Determine the (x, y) coordinate at the center of the cell enclosing the given text.  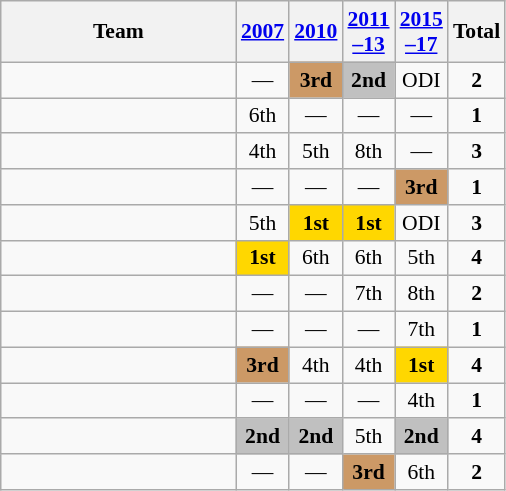
2010 (316, 32)
Team (118, 32)
2007 (262, 32)
2015–17 (422, 32)
Total (476, 32)
2011–13 (368, 32)
